Pinpoint the cell where the given text exists, returning its [X, Y] midpoint coordinate. 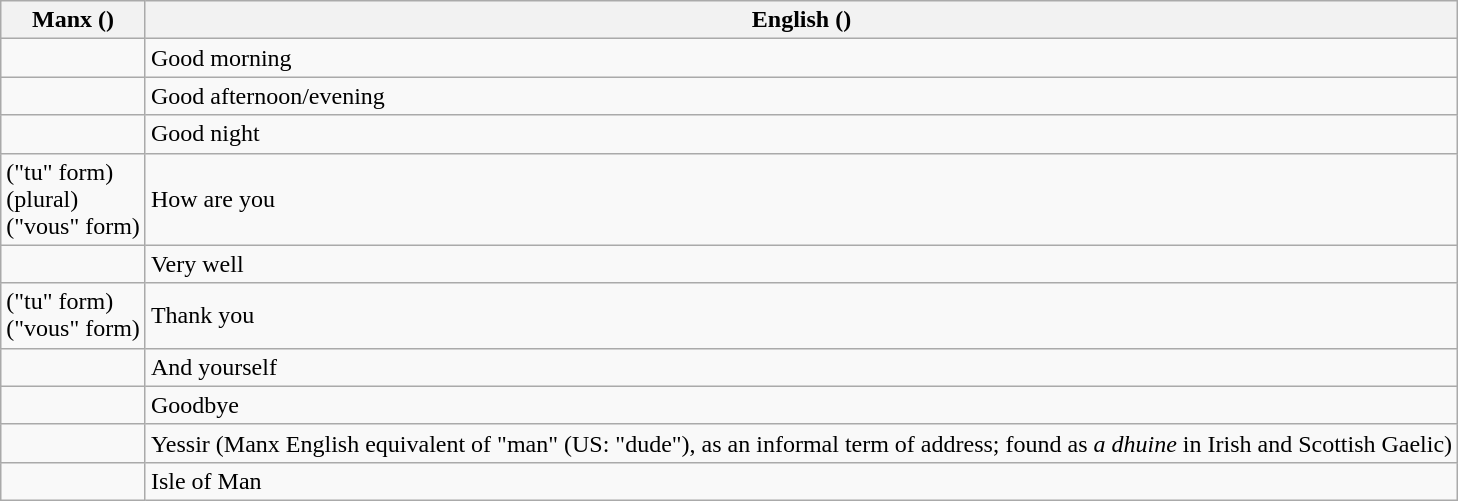
How are you [801, 199]
Very well [801, 264]
English () [801, 20]
Good night [801, 134]
Good morning [801, 58]
Good afternoon/evening [801, 96]
("tu" form) (plural) ("vous" form) [74, 199]
Yessir (Manx English equivalent of "man" (US: "dude"), as an informal term of address; found as a dhuine in Irish and Scottish Gaelic) [801, 443]
Isle of Man [801, 481]
Manx () [74, 20]
Goodbye [801, 405]
And yourself [801, 367]
("tu" form) ("vous" form) [74, 316]
Thank you [801, 316]
